From the cell containing the given text, extract its center point as (x, y) coordinate. 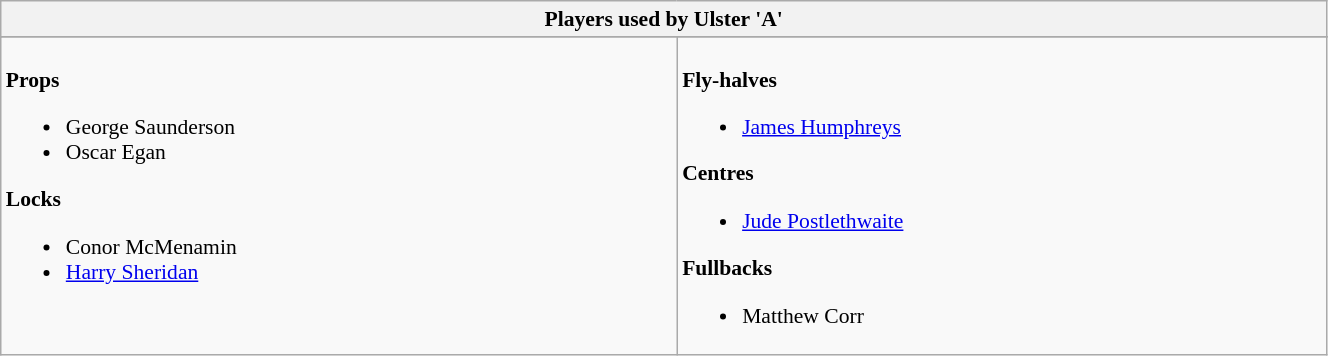
Fly-halves James HumphreysCentres Jude PostlethwaiteFullbacks Matthew Corr (1002, 196)
Props George Saunderson Oscar EganLocks Conor McMenamin Harry Sheridan (339, 196)
Players used by Ulster 'A' (664, 19)
